Return (X, Y) of the center of cell containing provided text 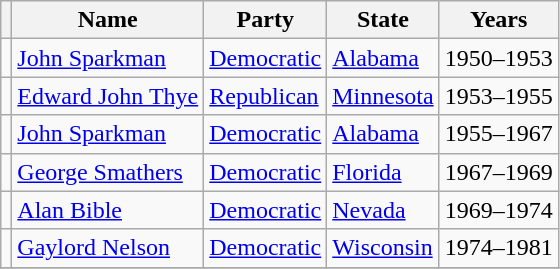
Nevada (383, 210)
Gaylord Nelson (108, 248)
Republican (266, 96)
Years (498, 20)
Minnesota (383, 96)
George Smathers (108, 172)
1953–1955 (498, 96)
Edward John Thye (108, 96)
Florida (383, 172)
State (383, 20)
Alan Bible (108, 210)
Party (266, 20)
1950–1953 (498, 58)
Name (108, 20)
1955–1967 (498, 134)
Wisconsin (383, 248)
1974–1981 (498, 248)
1967–1969 (498, 172)
1969–1974 (498, 210)
